For the text-containing cell, return its midpoint in (X, Y) coordinate format. 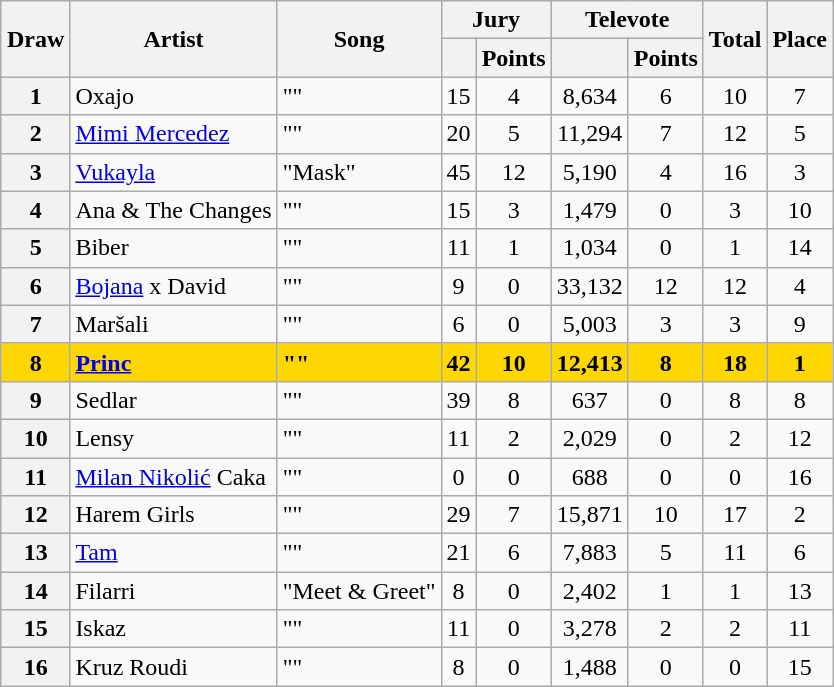
1,034 (590, 248)
29 (458, 515)
Ana & The Changes (174, 210)
Draw (35, 39)
Total (735, 39)
12,413 (590, 362)
Sedlar (174, 400)
Iskaz (174, 629)
5,003 (590, 324)
Harem Girls (174, 515)
"Mask" (359, 172)
7,883 (590, 553)
Jury (496, 20)
637 (590, 400)
18 (735, 362)
Filarri (174, 591)
33,132 (590, 286)
11,294 (590, 134)
688 (590, 477)
Princ (174, 362)
Tam (174, 553)
Kruz Roudi (174, 667)
1,488 (590, 667)
Place (800, 39)
Televote (627, 20)
2,402 (590, 591)
Artist (174, 39)
Maršali (174, 324)
Biber (174, 248)
Oxajo (174, 96)
17 (735, 515)
Vukayla (174, 172)
Song (359, 39)
45 (458, 172)
Mimi Mercedez (174, 134)
39 (458, 400)
20 (458, 134)
Bojana x David (174, 286)
15,871 (590, 515)
Milan Nikolić Caka (174, 477)
3,278 (590, 629)
2,029 (590, 438)
Lensy (174, 438)
42 (458, 362)
1,479 (590, 210)
"Meet & Greet" (359, 591)
8,634 (590, 96)
21 (458, 553)
5,190 (590, 172)
